Return [x, y] of the center of cell containing provided text 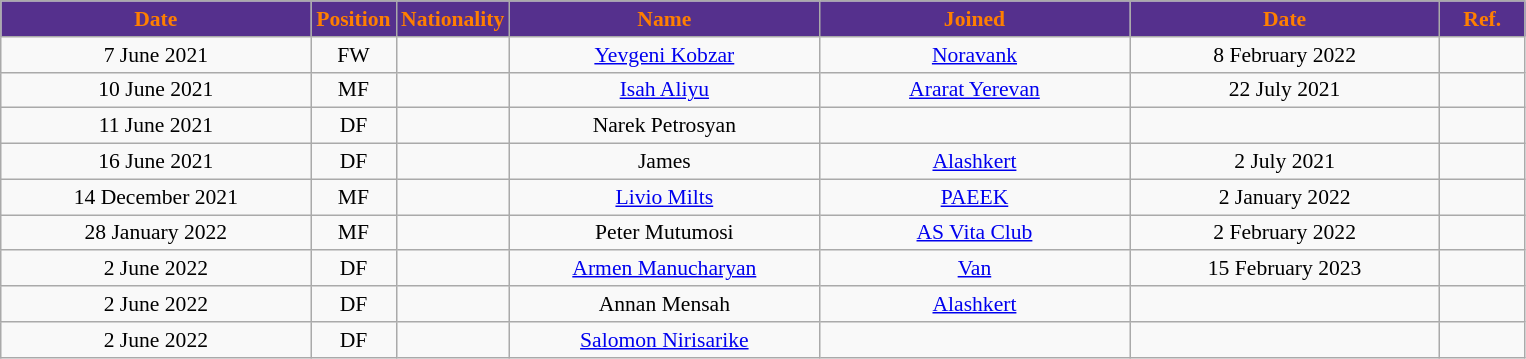
Armen Manucharyan [664, 269]
James [664, 162]
28 January 2022 [156, 233]
Ararat Yerevan [974, 90]
Livio Milts [664, 197]
Salomon Nirisarike [664, 340]
PAEEK [974, 197]
Name [664, 19]
Yevgeni Kobzar [664, 55]
22 July 2021 [1285, 90]
10 June 2021 [156, 90]
2 February 2022 [1285, 233]
Ref. [1482, 19]
Joined [974, 19]
16 June 2021 [156, 162]
7 June 2021 [156, 55]
Nationality [452, 19]
15 February 2023 [1285, 269]
2 January 2022 [1285, 197]
8 February 2022 [1285, 55]
Narek Petrosyan [664, 126]
Isah Aliyu [664, 90]
FW [354, 55]
Peter Mutumosi [664, 233]
Van [974, 269]
AS Vita Club [974, 233]
Noravank [974, 55]
11 June 2021 [156, 126]
Position [354, 19]
2 July 2021 [1285, 162]
Annan Mensah [664, 304]
14 December 2021 [156, 197]
